Extract the [x, y] coordinate from the center of the cell holding the provided text.  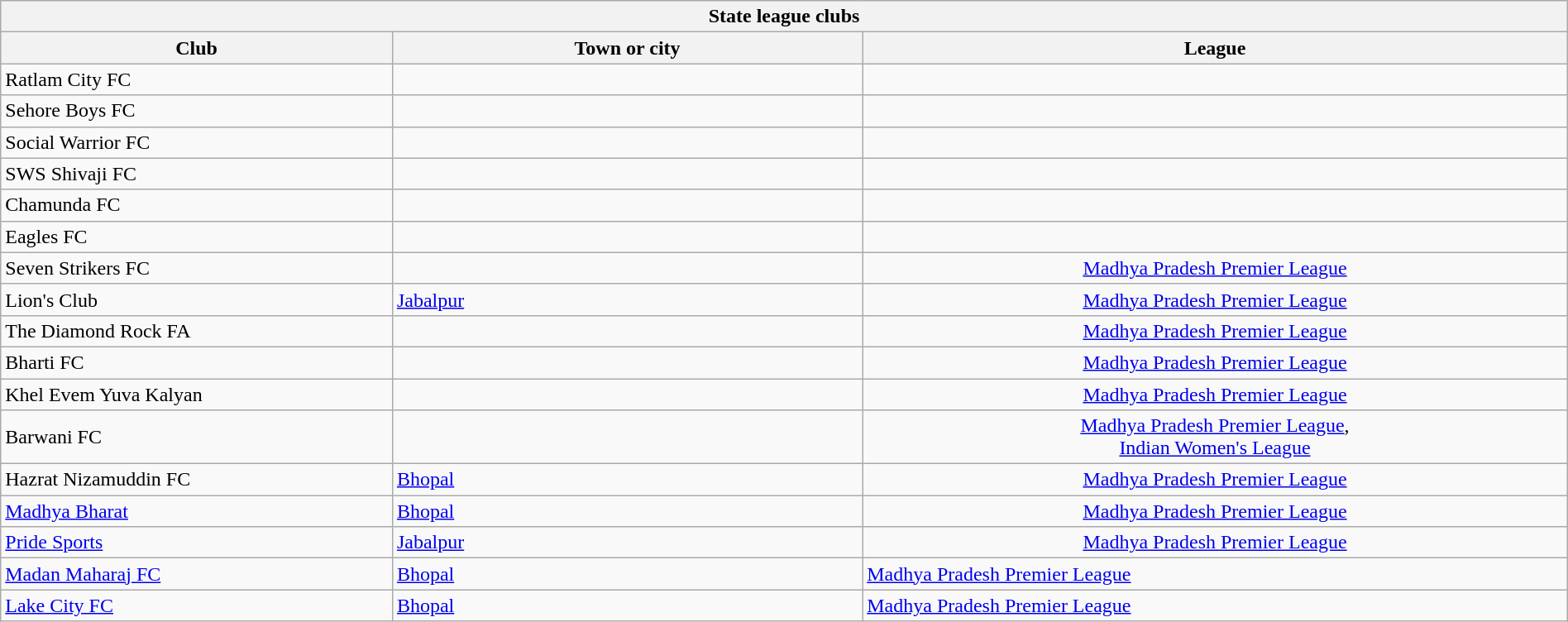
Sehore Boys FC [197, 111]
Ratlam City FC [197, 79]
League [1216, 48]
Pride Sports [197, 543]
Hazrat Nizamuddin FC [197, 480]
Social Warrior FC [197, 142]
Bharti FC [197, 362]
Chamunda FC [197, 205]
Khel Evem Yuva Kalyan [197, 395]
Madhya Bharat [197, 511]
Madhya Pradesh Premier League,Indian Women's League [1216, 437]
Town or city [627, 48]
SWS Shivaji FC [197, 174]
The Diamond Rock FA [197, 331]
Lake City FC [197, 605]
Club [197, 48]
Eagles FC [197, 237]
State league clubs [784, 17]
Seven Strikers FC [197, 268]
Madan Maharaj FC [197, 574]
Barwani FC [197, 437]
Lion's Club [197, 299]
